Return the (X, Y) coordinate for the center point of the cell that contains the specified text.  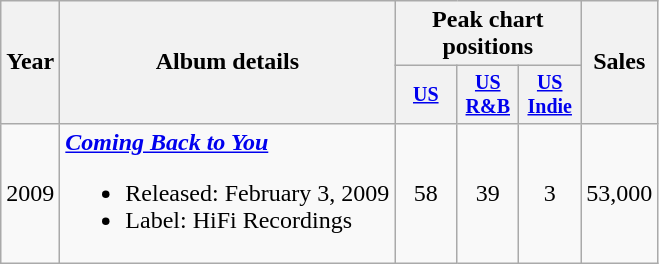
Peak chart positions (488, 34)
Coming Back to YouReleased: February 3, 2009Label: HiFi Recordings (228, 193)
Album details (228, 62)
Sales (620, 62)
Year (30, 62)
58 (426, 193)
US Indie (550, 94)
US R&B (488, 94)
US (426, 94)
3 (550, 193)
2009 (30, 193)
39 (488, 193)
53,000 (620, 193)
